Identify which cell holds the provided text, then report its [X, Y] central coordinate. 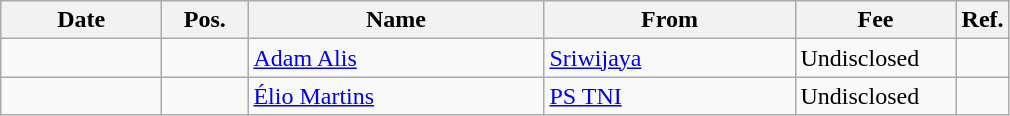
Sriwijaya [670, 58]
PS TNI [670, 96]
Fee [876, 20]
Adam Alis [396, 58]
Ref. [982, 20]
Date [82, 20]
From [670, 20]
Élio Martins [396, 96]
Name [396, 20]
Pos. [205, 20]
